Extract the [X, Y] coordinate from the center of the cell holding the provided text.  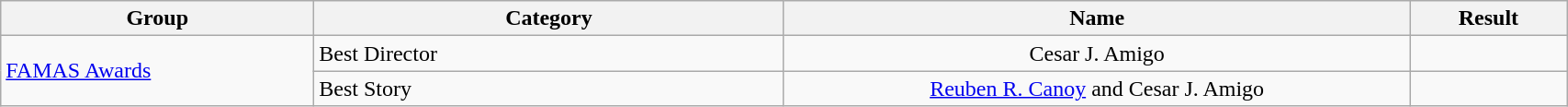
Reuben R. Canoy and Cesar J. Amigo [1097, 89]
Result [1488, 18]
Category [549, 18]
Group [158, 18]
FAMAS Awards [158, 71]
Best Story [549, 89]
Cesar J. Amigo [1097, 53]
Name [1097, 18]
Best Director [549, 53]
